Detect which cell encompasses the target text, then output its (X, Y) center coordinate. 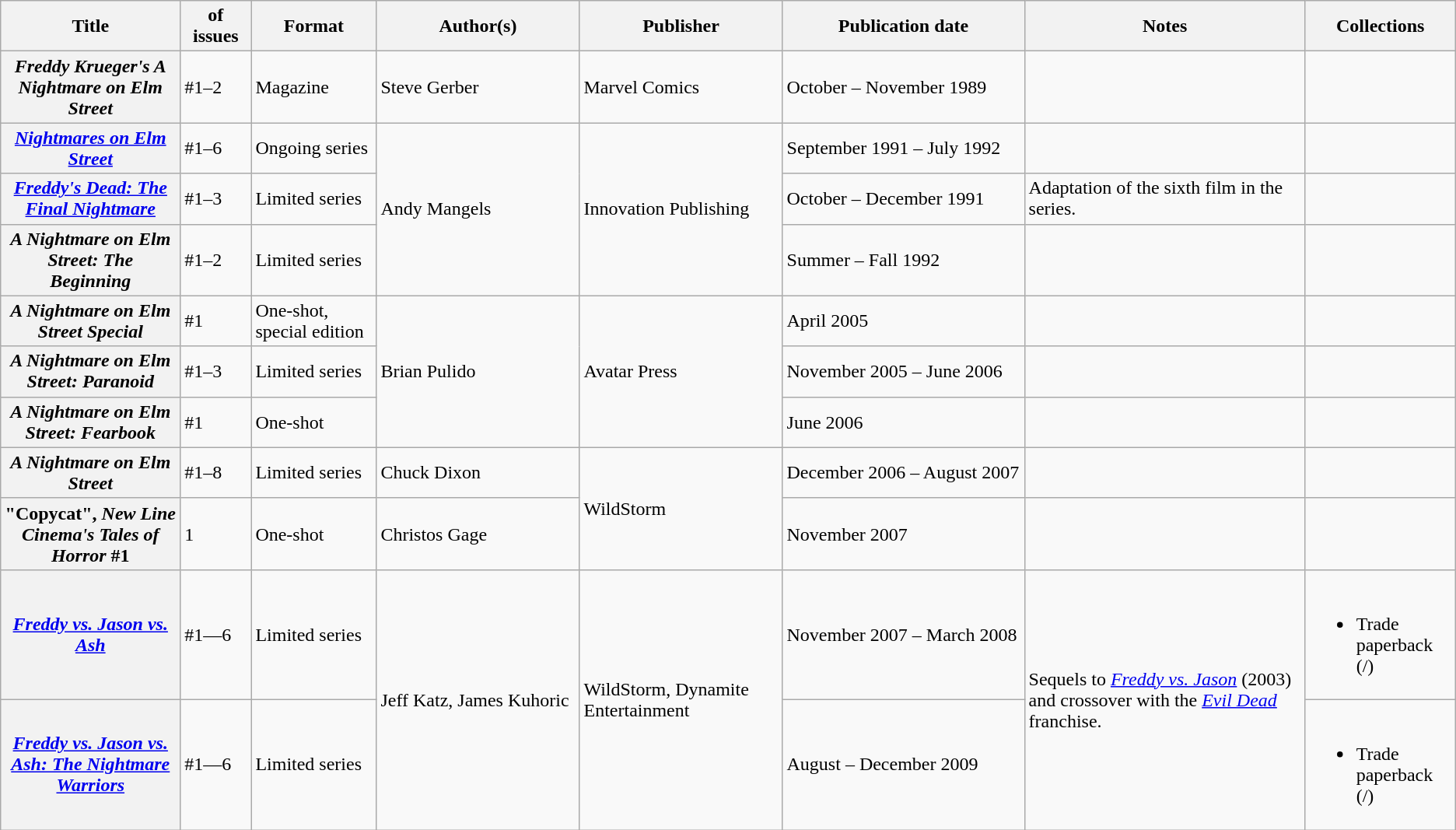
#1–8 (216, 473)
June 2006 (904, 422)
December 2006 – August 2007 (904, 473)
November 2007 (904, 534)
Freddy vs. Jason vs. Ash (90, 635)
Magazine (314, 87)
WildStorm, Dynamite Entertainment (681, 699)
One-shot, special edition (314, 320)
Adaptation of the sixth film in the series. (1165, 199)
Innovation Publishing (681, 209)
Avatar Press (681, 372)
Sequels to Freddy vs. Jason (2003) and crossover with the Evil Dead franchise. (1165, 699)
Nightmares on Elm Street (90, 148)
Chuck Dixon (478, 473)
Freddy Krueger's A Nightmare on Elm Street (90, 87)
April 2005 (904, 320)
#1–6 (216, 148)
October – December 1991 (904, 199)
A Nightmare on Elm Street (90, 473)
October – November 1989 (904, 87)
November 2005 – June 2006 (904, 372)
Freddy vs. Jason vs. Ash: The Nightmare Warriors (90, 764)
Brian Pulido (478, 372)
A Nightmare on Elm Street: Paranoid (90, 372)
of issues (216, 26)
Andy Mangels (478, 209)
Marvel Comics (681, 87)
November 2007 – March 2008 (904, 635)
Title (90, 26)
Notes (1165, 26)
August – December 2009 (904, 764)
Ongoing series (314, 148)
Summer – Fall 1992 (904, 260)
September 1991 – July 1992 (904, 148)
Steve Gerber (478, 87)
Freddy's Dead: The Final Nightmare (90, 199)
WildStorm (681, 509)
A Nightmare on Elm Street: Fearbook (90, 422)
A Nightmare on Elm Street Special (90, 320)
1 (216, 534)
Author(s) (478, 26)
Christos Gage (478, 534)
Publisher (681, 26)
"Copycat", New Line Cinema's Tales of Horror #1 (90, 534)
Collections (1380, 26)
A Nightmare on Elm Street: The Beginning (90, 260)
Publication date (904, 26)
Format (314, 26)
Jeff Katz, James Kuhoric (478, 699)
